Return (x, y) of the center of cell containing provided text 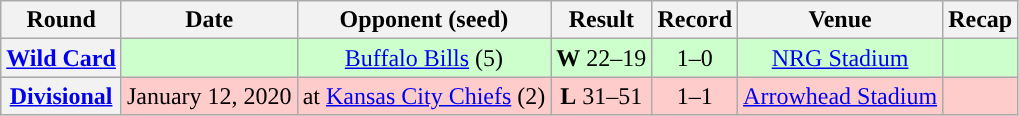
Arrowhead Stadium (840, 96)
at Kansas City Chiefs (2) (424, 96)
1–0 (695, 58)
Buffalo Bills (5) (424, 58)
Result (602, 20)
Venue (840, 20)
Wild Card (62, 58)
Date (209, 20)
Divisional (62, 96)
Round (62, 20)
Record (695, 20)
1–1 (695, 96)
Recap (980, 20)
Opponent (seed) (424, 20)
L 31–51 (602, 96)
January 12, 2020 (209, 96)
W 22–19 (602, 58)
NRG Stadium (840, 58)
